Return (x, y) of the center of cell containing provided text 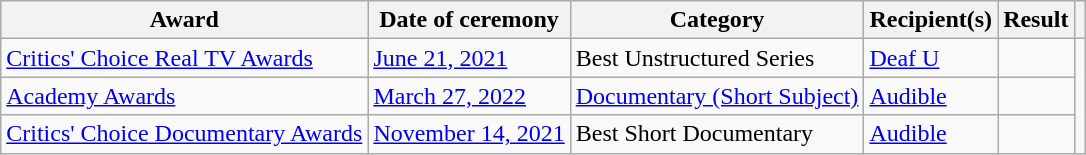
Award (184, 20)
June 21, 2021 (469, 58)
Result (1036, 20)
Date of ceremony (469, 20)
Recipient(s) (931, 20)
Critics' Choice Documentary Awards (184, 134)
Best Unstructured Series (717, 58)
Category (717, 20)
November 14, 2021 (469, 134)
Documentary (Short Subject) (717, 96)
March 27, 2022 (469, 96)
Deaf U (931, 58)
Best Short Documentary (717, 134)
Academy Awards (184, 96)
Critics' Choice Real TV Awards (184, 58)
